Return (x, y) of the center of cell containing provided text 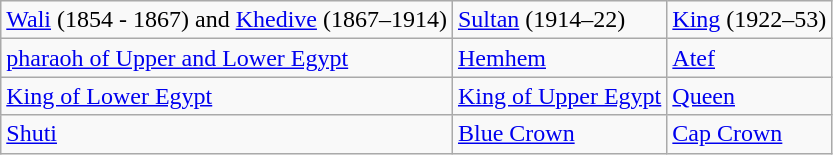
pharaoh of Upper and Lower Egypt (227, 58)
Cap Crown (750, 134)
Sultan (1914–22) (559, 20)
Atef (750, 58)
King of Upper Egypt (559, 96)
Queen (750, 96)
Shuti (227, 134)
Wali (1854 - 1867) and Khedive (1867–1914) (227, 20)
Blue Crown (559, 134)
Hemhem (559, 58)
King (1922–53) (750, 20)
King of Lower Egypt (227, 96)
